Provide the (x, y) coordinate of the cell's center where the given text is located.  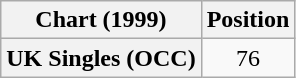
Chart (1999) (101, 20)
UK Singles (OCC) (101, 58)
76 (248, 58)
Position (248, 20)
